Capture the cell that displays the provided text and extract its (X, Y) central coordinate. 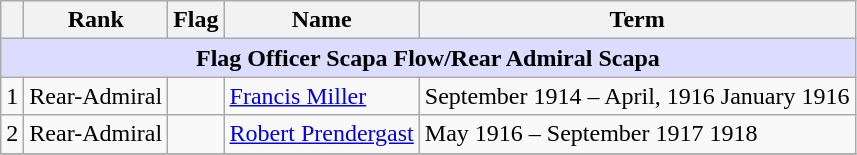
Flag (196, 20)
Term (637, 20)
Name (322, 20)
Francis Miller (322, 96)
Flag Officer Scapa Flow/Rear Admiral Scapa (428, 58)
Robert Prendergast (322, 134)
Rank (96, 20)
September 1914 – April, 1916 January 1916 (637, 96)
2 (12, 134)
1 (12, 96)
May 1916 – September 1917 1918 (637, 134)
